Locate the cell with the specified text and output its [X, Y] center coordinate. 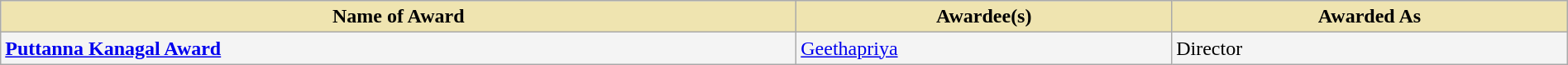
Director [1370, 48]
Awarded As [1370, 17]
Geethapriya [984, 48]
Name of Award [399, 17]
Puttanna Kanagal Award [399, 48]
Awardee(s) [984, 17]
